Locate the cell with the specified text and output its [X, Y] center coordinate. 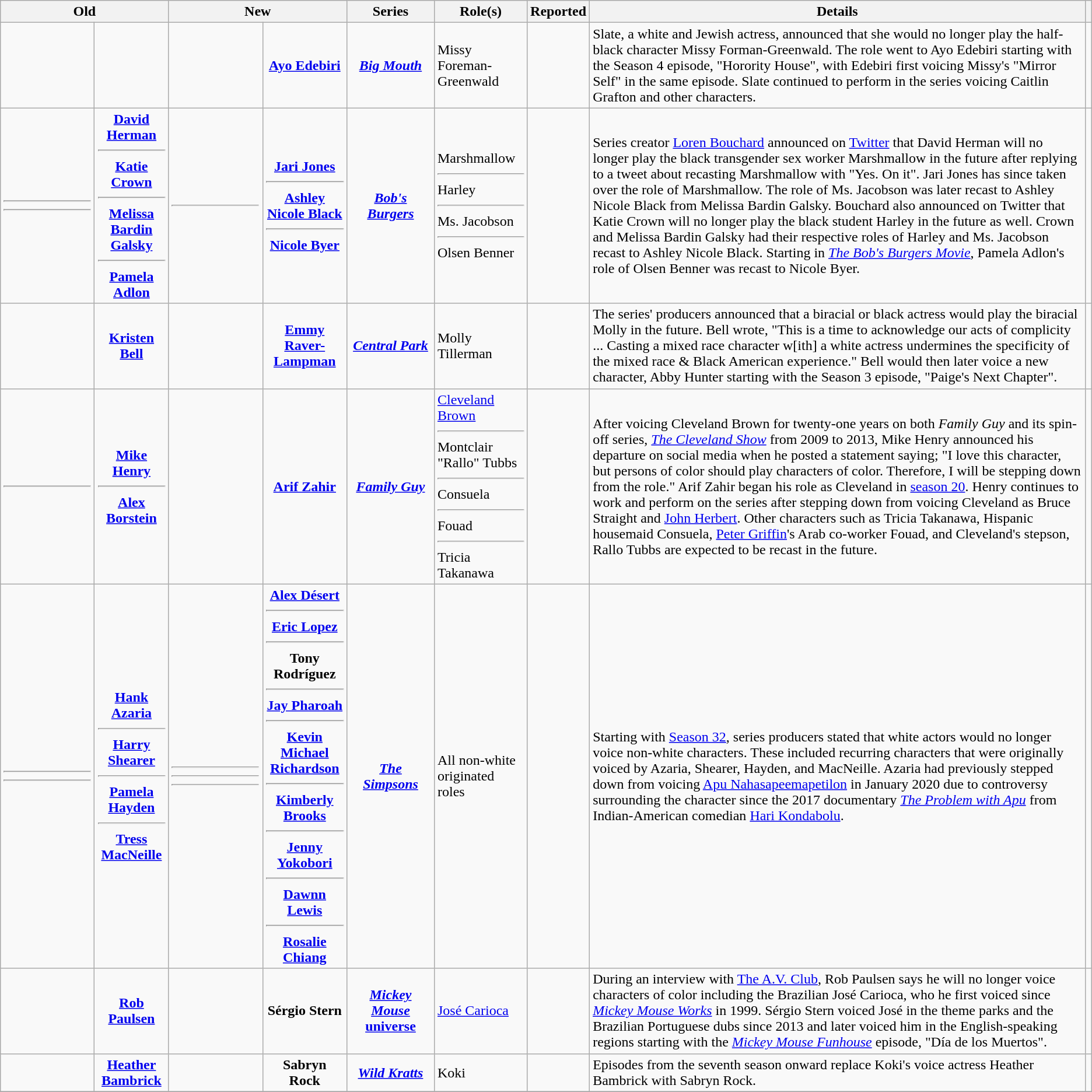
Wild Kratts [390, 1072]
Series [390, 12]
Family Guy [390, 487]
Details [838, 12]
Reported [559, 12]
Emmy Raver-Lampman [304, 346]
Sérgio Stern [304, 1011]
All non-white originated roles [481, 776]
Koki [481, 1072]
Sabryn Rock [304, 1072]
Mike HenryAlex Borstein [132, 487]
Bob's Burgers [390, 205]
Role(s) [481, 12]
Arif Zahir [304, 487]
MarshmallowHarleyMs. JacobsonOlsen Benner [481, 205]
Old [85, 12]
David HermanKatie CrownMelissa Bardin GalskyPamela Adlon [132, 205]
Heather Bambrick [132, 1072]
Missy Foreman-Greenwald [481, 65]
Jari JonesAshley Nicole BlackNicole Byer [304, 205]
Cleveland BrownMontclair "Rallo" TubbsConsuelaFouadTricia Takanawa [481, 487]
Big Mouth [390, 65]
Kristen Bell [132, 346]
Alex DésertEric LopezTony RodríguezJay PharoahKevin Michael RichardsonKimberly BrooksJenny YokoboriDawnn LewisRosalie Chiang [304, 776]
Ayo Edebiri [304, 65]
Hank AzariaHarry ShearerPamela HaydenTress MacNeille [132, 776]
New [258, 12]
Episodes from the seventh season onward replace Koki's voice actress Heather Bambrick with Sabryn Rock. [838, 1072]
Rob Paulsen [132, 1011]
Molly Tillerman [481, 346]
Central Park [390, 346]
The Simpsons [390, 776]
José Carioca [481, 1011]
Mickey Mouse universe [390, 1011]
